Search for the cell housing the specified text and yield its (X, Y) center coordinate. 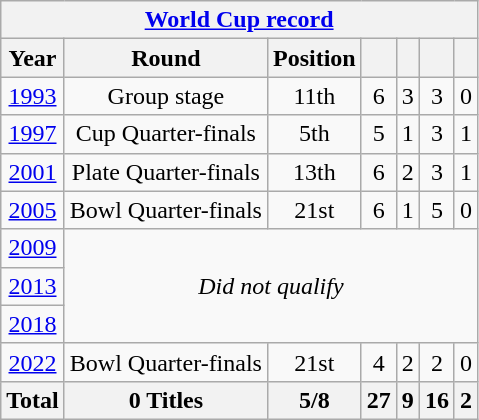
5/8 (314, 400)
Year (33, 58)
1997 (33, 134)
2013 (33, 286)
27 (378, 400)
Plate Quarter-finals (166, 172)
2018 (33, 324)
2009 (33, 248)
2005 (33, 210)
Did not qualify (270, 286)
Position (314, 58)
9 (408, 400)
0 Titles (166, 400)
11th (314, 96)
2022 (33, 362)
Round (166, 58)
16 (436, 400)
Group stage (166, 96)
13th (314, 172)
2001 (33, 172)
Total (33, 400)
4 (378, 362)
World Cup record (240, 20)
5th (314, 134)
Cup Quarter-finals (166, 134)
1993 (33, 96)
